Scan for the cell matching the given text and deliver its [X, Y] coordinate at center. 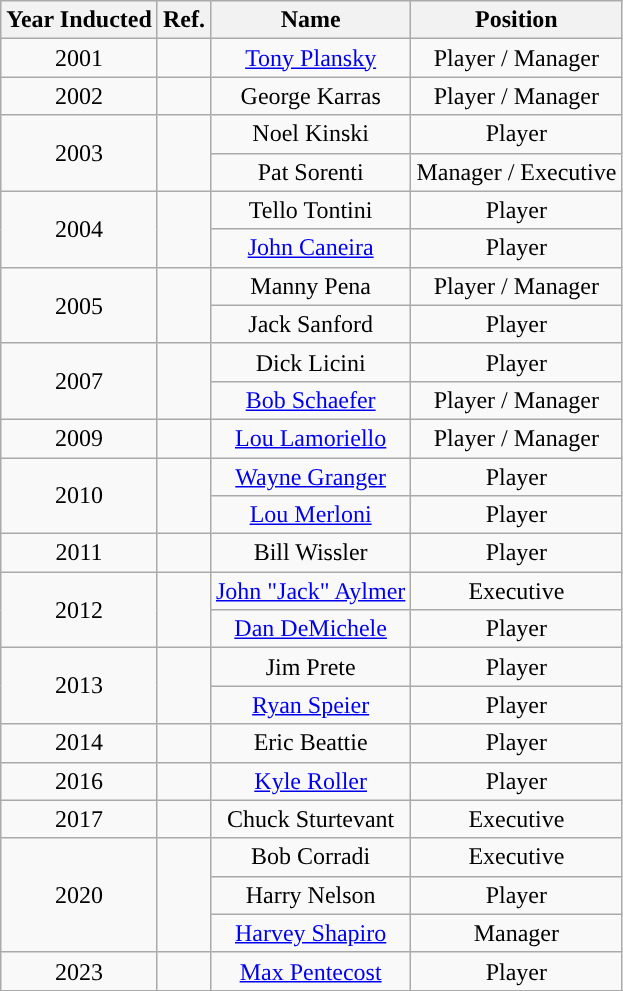
Kyle Roller [310, 781]
Ryan Speier [310, 705]
2007 [80, 381]
Harry Nelson [310, 895]
Name [310, 20]
Lou Lamoriello [310, 438]
Noel Kinski [310, 134]
2020 [80, 895]
Jack Sanford [310, 324]
John "Jack" Aylmer [310, 591]
Year Inducted [80, 20]
Harvey Shapiro [310, 933]
Bob Schaefer [310, 400]
Lou Merloni [310, 515]
2014 [80, 743]
Pat Sorenti [310, 172]
2009 [80, 438]
Chuck Sturtevant [310, 819]
2013 [80, 686]
Manager / Executive [516, 172]
2023 [80, 971]
Jim Prete [310, 667]
Dick Licini [310, 362]
2005 [80, 305]
Max Pentecost [310, 971]
Position [516, 20]
2016 [80, 781]
Tony Plansky [310, 58]
George Karras [310, 96]
2017 [80, 819]
Bill Wissler [310, 553]
Wayne Granger [310, 477]
Bob Corradi [310, 857]
Manny Pena [310, 286]
John Caneira [310, 248]
Tello Tontini [310, 210]
2003 [80, 153]
2011 [80, 553]
Dan DeMichele [310, 629]
2004 [80, 229]
2012 [80, 610]
2002 [80, 96]
2010 [80, 496]
Manager [516, 933]
2001 [80, 58]
Ref. [184, 20]
Eric Beattie [310, 743]
